Find where the given text appears and provide that cell's center as (X, Y) coordinate. 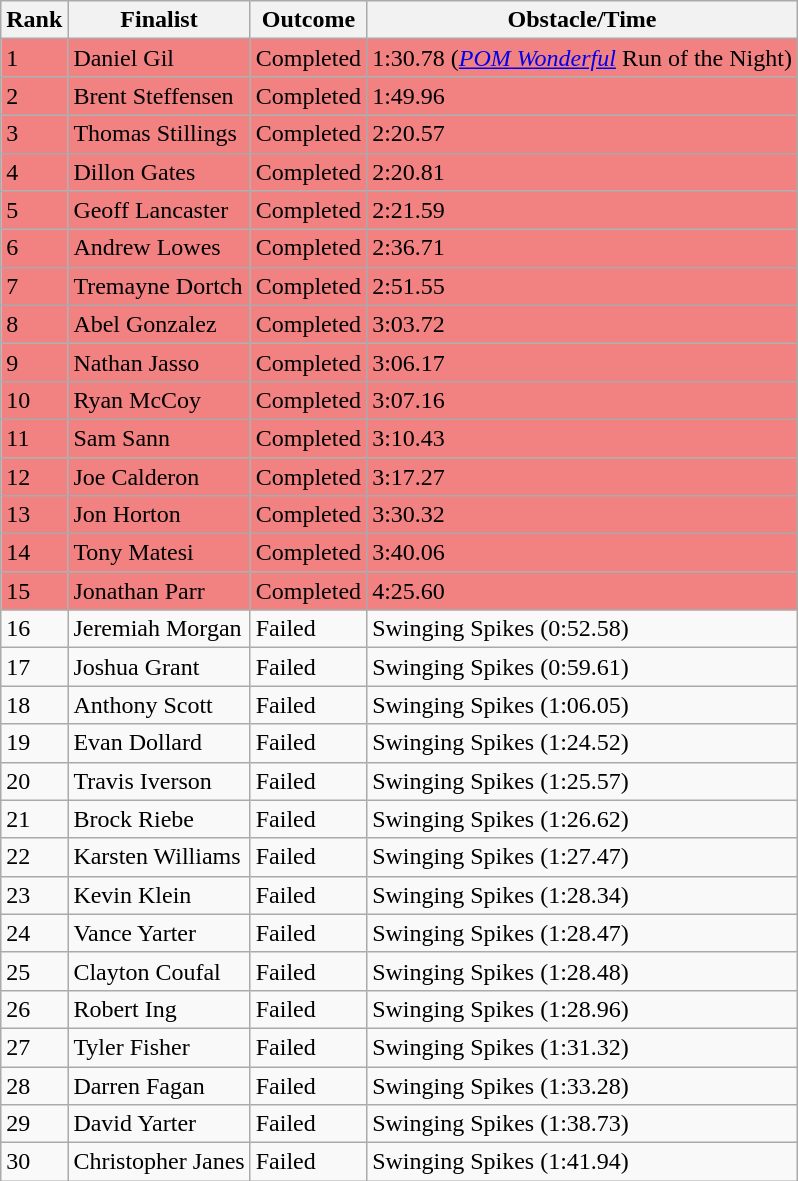
3:40.06 (582, 553)
3:10.43 (582, 438)
Swinging Spikes (1:38.73) (582, 1124)
Clayton Coufal (159, 971)
Brock Riebe (159, 819)
24 (34, 933)
Anthony Scott (159, 705)
Swinging Spikes (1:28.47) (582, 933)
Robert Ing (159, 1009)
7 (34, 286)
Joe Calderon (159, 477)
27 (34, 1047)
Swinging Spikes (0:59.61) (582, 667)
2 (34, 96)
Swinging Spikes (1:33.28) (582, 1085)
Jon Horton (159, 515)
Finalist (159, 20)
16 (34, 629)
29 (34, 1124)
Jonathan Parr (159, 591)
11 (34, 438)
18 (34, 705)
2:51.55 (582, 286)
Tremayne Dortch (159, 286)
Sam Sann (159, 438)
30 (34, 1162)
25 (34, 971)
Nathan Jasso (159, 362)
Tony Matesi (159, 553)
Swinging Spikes (1:27.47) (582, 857)
3 (34, 134)
Daniel Gil (159, 58)
10 (34, 400)
19 (34, 743)
13 (34, 515)
Swinging Spikes (1:06.05) (582, 705)
David Yarter (159, 1124)
Rank (34, 20)
28 (34, 1085)
2:20.57 (582, 134)
Jeremiah Morgan (159, 629)
Karsten Williams (159, 857)
Swinging Spikes (1:24.52) (582, 743)
Outcome (308, 20)
Ryan McCoy (159, 400)
Swinging Spikes (1:28.48) (582, 971)
Travis Iverson (159, 781)
Darren Fagan (159, 1085)
12 (34, 477)
Brent Steffensen (159, 96)
Swinging Spikes (1:26.62) (582, 819)
Swinging Spikes (1:28.96) (582, 1009)
Vance Yarter (159, 933)
3:07.16 (582, 400)
Swinging Spikes (1:25.57) (582, 781)
21 (34, 819)
Christopher Janes (159, 1162)
6 (34, 248)
4:25.60 (582, 591)
Swinging Spikes (1:41.94) (582, 1162)
2:21.59 (582, 210)
Geoff Lancaster (159, 210)
Swinging Spikes (0:52.58) (582, 629)
1:49.96 (582, 96)
Tyler Fisher (159, 1047)
20 (34, 781)
3:03.72 (582, 324)
14 (34, 553)
1 (34, 58)
3:17.27 (582, 477)
Dillon Gates (159, 172)
5 (34, 210)
2:20.81 (582, 172)
15 (34, 591)
4 (34, 172)
3:06.17 (582, 362)
Evan Dollard (159, 743)
Thomas Stillings (159, 134)
1:30.78 (POM Wonderful Run of the Night) (582, 58)
Joshua Grant (159, 667)
2:36.71 (582, 248)
Swinging Spikes (1:31.32) (582, 1047)
9 (34, 362)
17 (34, 667)
8 (34, 324)
23 (34, 895)
Kevin Klein (159, 895)
Swinging Spikes (1:28.34) (582, 895)
26 (34, 1009)
3:30.32 (582, 515)
Abel Gonzalez (159, 324)
22 (34, 857)
Obstacle/Time (582, 20)
Andrew Lowes (159, 248)
